Output the [X, Y] coordinate of the center of the cell containing the given text.  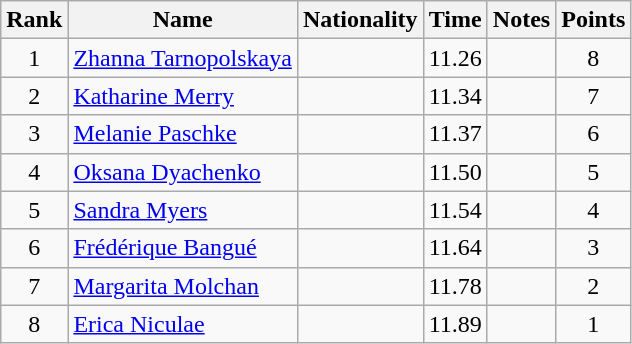
Margarita Molchan [183, 286]
Time [455, 20]
Sandra Myers [183, 210]
11.89 [455, 324]
11.37 [455, 134]
Melanie Paschke [183, 134]
Oksana Dyachenko [183, 172]
11.54 [455, 210]
Zhanna Tarnopolskaya [183, 58]
Points [594, 20]
Notes [521, 20]
Erica Niculae [183, 324]
Rank [34, 20]
11.34 [455, 96]
11.78 [455, 286]
Nationality [360, 20]
11.64 [455, 248]
Katharine Merry [183, 96]
11.50 [455, 172]
Name [183, 20]
Frédérique Bangué [183, 248]
11.26 [455, 58]
